Provide the [x, y] coordinate of the cell's center where the given text is located.  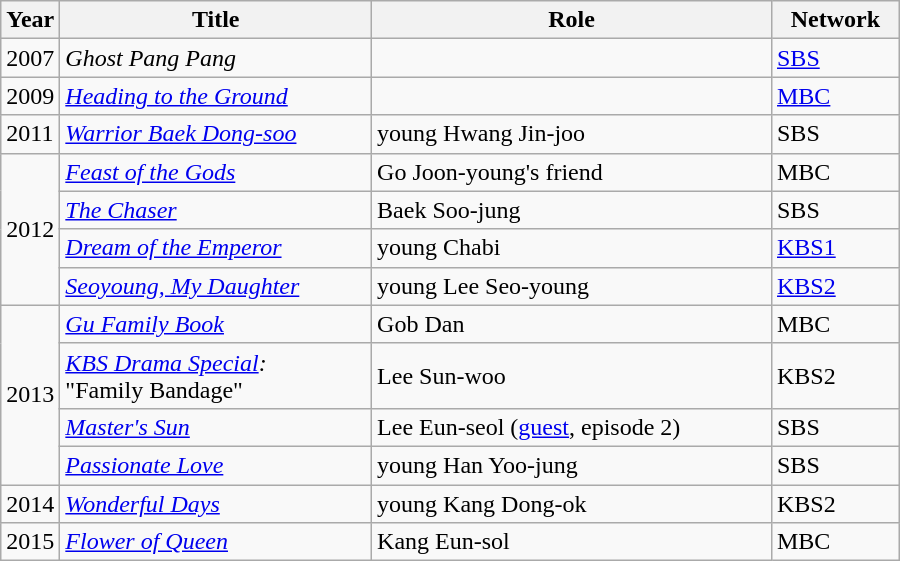
Dream of the Emperor [216, 248]
young Lee Seo-young [572, 286]
Kang Eun-sol [572, 542]
Lee Sun-woo [572, 376]
young Kang Dong-ok [572, 503]
Year [30, 20]
Lee Eun-seol (guest, episode 2) [572, 427]
2007 [30, 58]
Heading to the Ground [216, 96]
Go Joon-young's friend [572, 172]
young Han Yoo-jung [572, 465]
Wonderful Days [216, 503]
Baek Soo-jung [572, 210]
2015 [30, 542]
Flower of Queen [216, 542]
Warrior Baek Dong-soo [216, 134]
2011 [30, 134]
Title [216, 20]
2012 [30, 229]
Master's Sun [216, 427]
Seoyoung, My Daughter [216, 286]
young Hwang Jin-joo [572, 134]
Gu Family Book [216, 324]
Passionate Love [216, 465]
2014 [30, 503]
KBS Drama Special:"Family Bandage" [216, 376]
Feast of the Gods [216, 172]
The Chaser [216, 210]
young Chabi [572, 248]
Network [835, 20]
Role [572, 20]
2013 [30, 394]
Ghost Pang Pang [216, 58]
2009 [30, 96]
KBS1 [835, 248]
Gob Dan [572, 324]
